Pinpoint the cell where the given text exists, returning its [X, Y] midpoint coordinate. 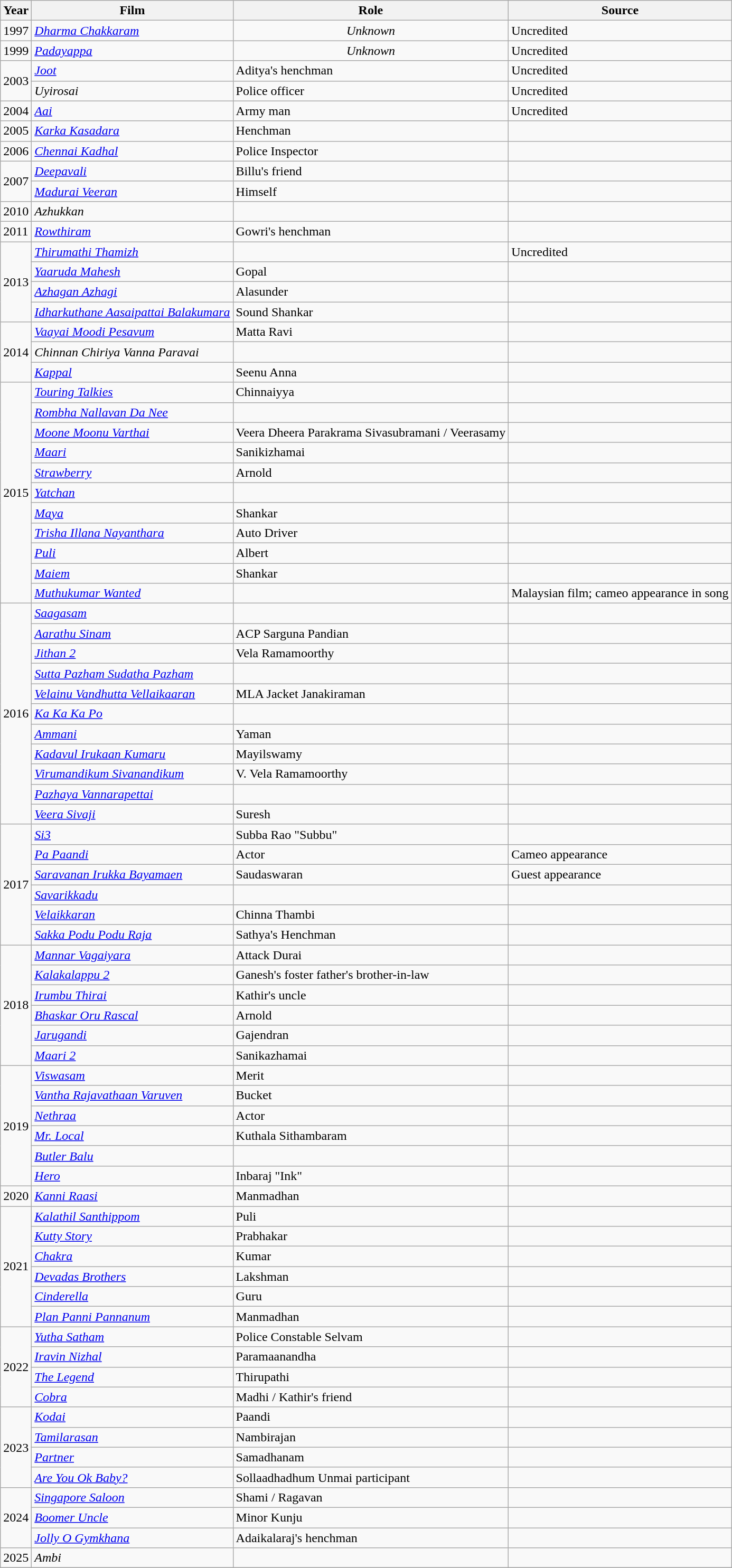
Hero [132, 1176]
Attack Durai [371, 955]
Kalakalappu 2 [132, 975]
Guest appearance [620, 874]
Si3 [132, 834]
Sound Shankar [371, 312]
Role [371, 11]
Chinnaiyya [371, 392]
Trisha Illana Nayanthara [132, 533]
Madhi / Kathir's friend [371, 1397]
Prabhakar [371, 1236]
Kappal [132, 372]
Are You Ok Baby? [132, 1477]
Maari [132, 452]
Rombha Nallavan Da Nee [132, 412]
Boomer Uncle [132, 1517]
Plan Panni Pannanum [132, 1317]
Nethraa [132, 1116]
2023 [16, 1447]
Ka Ka Ka Po [132, 714]
2025 [16, 1558]
Thirupathi [371, 1377]
ACP Sarguna Pandian [371, 634]
Savarikkadu [132, 895]
Jarugandi [132, 1035]
Kutty Story [132, 1236]
Auto Driver [371, 533]
Idharkuthane Aasaipattai Balakumara [132, 312]
MLA Jacket Janakiraman [371, 694]
Lakshman [371, 1277]
Mayilswamy [371, 754]
Source [620, 11]
Chinnan Chiriya Vanna Paravai [132, 352]
Padayappa [132, 51]
Ammani [132, 734]
Himself [371, 191]
Police Inspector [371, 151]
Velaikkaran [132, 915]
Suresh [371, 814]
Subba Rao "Subbu" [371, 834]
Sanikizhamai [371, 452]
Ganesh's foster father's brother-in-law [371, 975]
Velainu Vandhutta Vellaikaaran [132, 694]
2005 [16, 131]
2011 [16, 231]
Film [132, 11]
Sollaadhadhum Unmai participant [371, 1477]
Azhagan Azhagi [132, 292]
1999 [16, 51]
Maya [132, 513]
Cinderella [132, 1297]
Saudaswaran [371, 874]
Malaysian film; cameo appearance in song [620, 593]
2006 [16, 151]
Albert [371, 553]
Azhukkan [132, 211]
Maiem [132, 573]
Yaman [371, 734]
Iravin Nizhal [132, 1357]
Samadhanam [371, 1457]
Uyirosai [132, 91]
2019 [16, 1126]
Tamilarasan [132, 1437]
Cameo appearance [620, 854]
Saagasam [132, 613]
1997 [16, 31]
Joot [132, 71]
Police officer [371, 91]
Madurai Veeran [132, 191]
Veera Dheera Parakrama Sivasubramani / Veerasamy [371, 432]
Kodai [132, 1417]
Maari 2 [132, 1055]
Yatchan [132, 493]
Touring Talkies [132, 392]
Singapore Saloon [132, 1497]
2003 [16, 81]
2024 [16, 1517]
Pazhaya Vannarapettai [132, 794]
Matta Ravi [371, 332]
Billu's friend [371, 171]
Virumandikum Sivanandikum [132, 774]
Thirumathi Thamizh [132, 252]
Yutha Satham [132, 1337]
2017 [16, 884]
Chennai Kadhal [132, 151]
2007 [16, 181]
Sutta Pazham Sudatha Pazham [132, 674]
Adaikalaraj's henchman [371, 1538]
Sanikazhamai [371, 1055]
Jithan 2 [132, 654]
Butler Balu [132, 1156]
Vaayai Moodi Pesavum [132, 332]
Kadavul Irukaan Kumaru [132, 754]
2022 [16, 1367]
Muthukumar Wanted [132, 593]
Police Constable Selvam [371, 1337]
Henchman [371, 131]
Bhaskar Oru Rascal [132, 1015]
Nambirajan [371, 1437]
Pa Paandi [132, 854]
Seenu Anna [371, 372]
Kalathil Santhippom [132, 1216]
Alasunder [371, 292]
Mr. Local [132, 1136]
Kanni Raasi [132, 1196]
Veera Sivaji [132, 814]
Minor Kunju [371, 1517]
Ambi [132, 1558]
Strawberry [132, 473]
Shami / Ragavan [371, 1497]
The Legend [132, 1377]
Irumbu Thirai [132, 995]
Jolly O Gymkhana [132, 1538]
2020 [16, 1196]
Rowthiram [132, 231]
Deepavali [132, 171]
Viswasam [132, 1075]
Aarathu Sinam [132, 634]
Chinna Thambi [371, 915]
2004 [16, 111]
2015 [16, 493]
Partner [132, 1457]
Sathya's Henchman [371, 935]
Gajendran [371, 1035]
Kuthala Sithambaram [371, 1136]
V. Vela Ramamoorthy [371, 774]
Paramaanandha [371, 1357]
Devadas Brothers [132, 1277]
Aai [132, 111]
2016 [16, 714]
Army man [371, 111]
Dharma Chakkaram [132, 31]
Gowri's henchman [371, 231]
Chakra [132, 1257]
Vantha Rajavathaan Varuven [132, 1095]
2013 [16, 282]
2021 [16, 1266]
Aditya's henchman [371, 71]
Kumar [371, 1257]
Mannar Vagaiyara [132, 955]
Saravanan Irukka Bayamaen [132, 874]
Guru [371, 1297]
Vela Ramamoorthy [371, 654]
2014 [16, 352]
Yaaruda Mahesh [132, 272]
Kathir's uncle [371, 995]
Karka Kasadara [132, 131]
Bucket [371, 1095]
Cobra [132, 1397]
Year [16, 11]
Gopal [371, 272]
2010 [16, 211]
2018 [16, 1005]
Merit [371, 1075]
Moone Moonu Varthai [132, 432]
Sakka Podu Podu Raja [132, 935]
Paandi [371, 1417]
Inbaraj "Ink" [371, 1176]
